From the cell containing the given text, extract its center point as [x, y] coordinate. 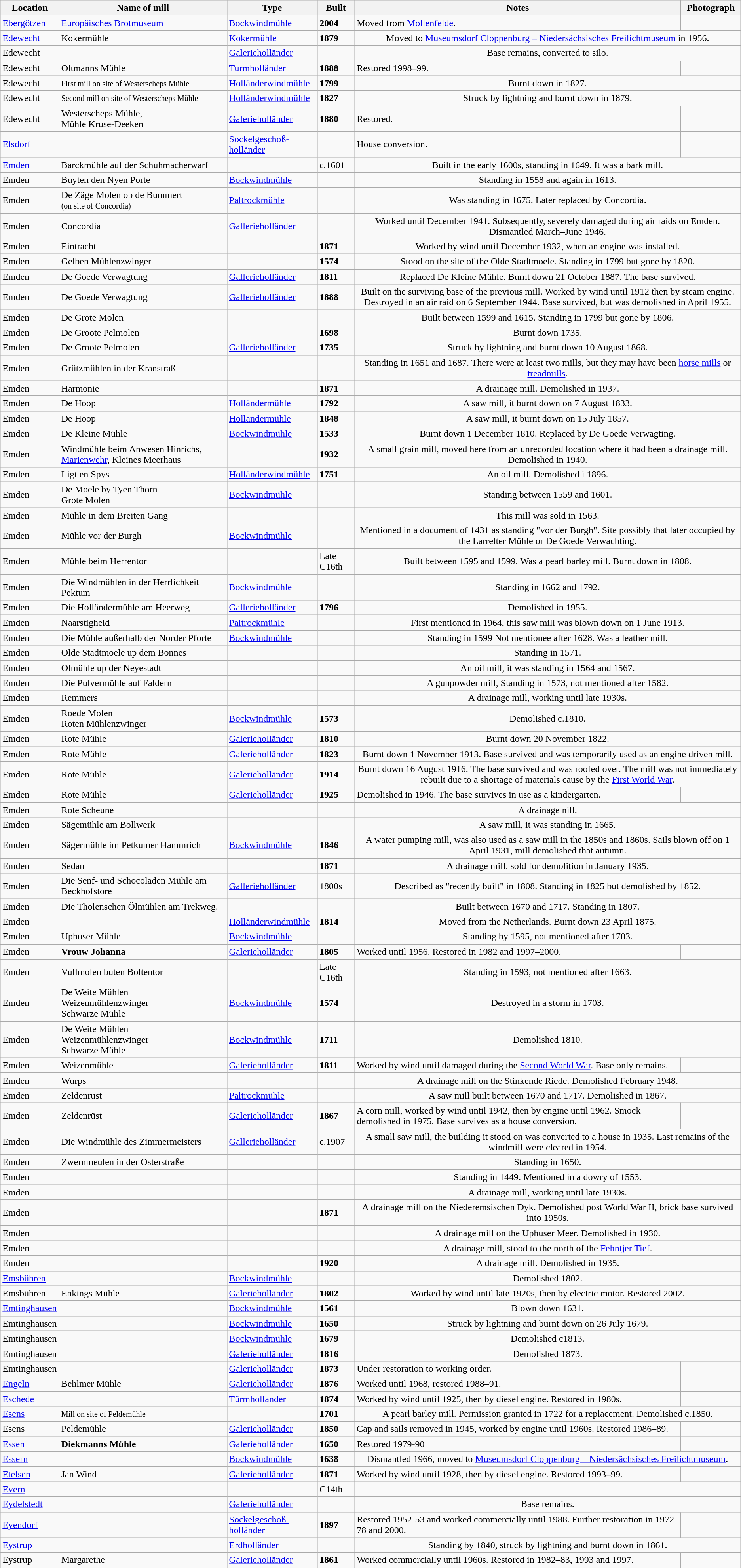
Restored 1979-90 [518, 1444]
A saw mill, it burnt down on 7 August 1833. [548, 403]
Olmühle up der Neyestadt [143, 668]
Photograph [711, 8]
1561 [336, 1308]
A drainage mill on the Stinkende Riede. Demolished February 1948. [548, 1080]
Blown down 1631. [548, 1308]
A drainage mill, stood to the north of the Fehntjer Tief. [548, 1248]
De Zäge Molen op de Bummert(on site of Concordia) [143, 200]
1867 [336, 1116]
Vrouw Johanna [143, 952]
Worked by wind until damaged during the Second World War. Base only remains. [518, 1065]
Standing in 1662 and 1792. [548, 587]
Base remains, converted to silo. [548, 53]
Standing in 1593, not mentioned after 1663. [548, 972]
Replaced De Kleine Mühle. Burnt down 21 October 1887. The base survived. [548, 277]
Stood on the site of the Olde Stadtmoele. Standing in 1799 but gone by 1820. [548, 262]
Eschede [30, 1399]
Standing by 1840, struck by lightning and burnt down in 1861. [548, 1545]
Naarstigheid [143, 623]
Demolished in 1946. The base survives in use as a kindergarten. [518, 794]
1805 [336, 952]
House conversion. [518, 144]
Olde Stadtmoele up dem Bonnes [143, 653]
2004 [336, 23]
1876 [336, 1384]
1846 [336, 846]
A corn mill, worked by wind until 1942, then by engine until 1962. Smock demolished in 1975. Base survives as a house conversion. [518, 1116]
Sedan [143, 866]
Worked commercially until 1960s. Restored in 1982–83, 1993 and 1997. [518, 1560]
Ligt en Spys [143, 474]
Demolished 1802. [548, 1278]
1638 [336, 1459]
Europäisches Brotmuseum [143, 23]
Sägemühle am Bollwerk [143, 825]
1814 [336, 922]
Worked by wind until late 1920s, then by electric motor. Restored 2002. [548, 1293]
1799 [336, 83]
1925 [336, 794]
c.1907 [336, 1142]
An oil mill. Demolished i 1896. [548, 474]
Etelsen [30, 1474]
Eydelstedt [30, 1504]
First mill on site of Westerscheps Mühle [143, 83]
1810 [336, 739]
Cap and sails removed in 1945, worked by engine until 1960s. Restored 1986–89. [518, 1429]
Worked by wind until 1925, then by diesel engine. Restored in 1980s. [518, 1399]
1874 [336, 1399]
Peldemühle [143, 1429]
Die Windmühlen in der Herrlichkeit Pektum [143, 587]
Restored 1952-53 and worked commercially until 1988. Further restoration in 1972-78 and 2000. [518, 1525]
Margarethe [143, 1560]
Mühle beim Herrentor [143, 561]
Worked until December 1941. Subsequently, severely damaged during air raids on Emden. Dismantled March–June 1946. [548, 226]
Burnt down 1735. [548, 333]
1816 [336, 1353]
1827 [336, 98]
A pearl barley mill. Permission granted in 1722 for a replacement. Demolished c.1850. [548, 1414]
Die Windmühle des Zimmermeisters [143, 1142]
A gunpowder mill, Standing in 1573, not mentioned after 1582. [548, 683]
Built between 1599 and 1615. Standing in 1799 but gone by 1806. [548, 317]
Zwernmeulen in der Osterstraße [143, 1162]
A drainage mill on the Uphuser Meer. Demolished in 1930. [548, 1233]
Mühle in dem Breiten Gang [143, 515]
Buyten den Nyen Porte [143, 180]
Standing in 1650. [548, 1162]
Burnt down in 1827. [548, 83]
Engeln [30, 1384]
Burnt down 1 December 1810. Replaced by De Goede Verwagting. [548, 433]
First mentioned in 1964, this saw mill was blown down on 1 June 1913. [548, 623]
Diekmanns Mühle [143, 1444]
Westerscheps Mühle,Mühle Kruse-Deeken [143, 119]
Zeldenrüst [143, 1116]
Burnt down 20 November 1822. [548, 739]
Standing in 1571. [548, 653]
A drainage nill. [548, 810]
Built between 1670 and 1717. Standing in 1807. [548, 907]
1796 [336, 608]
Demolished in 1955. [548, 608]
Built in the early 1600s, standing in 1649. It was a bark mill. [548, 165]
1880 [336, 119]
Standing by 1595, not mentioned after 1703. [548, 937]
Roede MolenRoten Mühlenzwinger [143, 718]
Struck by lightning and burnt down 10 August 1868. [548, 348]
Turmholländer [272, 68]
Built between 1595 and 1599. Was a pearl barley mill. Burnt down in 1808. [548, 561]
Struck by lightning and burnt down on 26 July 1679. [548, 1323]
1932 [336, 454]
Under restoration to working order. [518, 1368]
1533 [336, 433]
Type [272, 8]
Die Mühle außerhalb der Norder Pforte [143, 638]
Burnt down 1 November 1913. Base survived and was temporarily used as an engine driven mill. [548, 754]
Standing in 1599 Not mentionee after 1628. Was a leather mill. [548, 638]
Elsdorf [30, 144]
This mill was sold in 1563. [548, 515]
Worked by wind until December 1932, when an engine was installed. [548, 247]
Die Senf- und Schocoladen Mühle am Beckhofstore [143, 886]
Wurps [143, 1080]
Türmhollander [272, 1399]
Zeldenrust [143, 1095]
Essern [30, 1459]
Worked until 1956. Restored in 1982 and 1997–2000. [518, 952]
Evern [30, 1489]
Struck by lightning and burnt down in 1879. [548, 98]
A drainage mill, sold for demolition in January 1935. [548, 866]
Erdholländer [272, 1545]
Concordia [143, 226]
A saw mill, it was standing in 1665. [548, 825]
Worked until 1968, restored 1988–91. [518, 1384]
Worked by wind until 1928, then by diesel engine. Restored 1993–99. [518, 1474]
Base remains. [548, 1504]
1800s [336, 886]
A drainage mill. Demolished in 1935. [548, 1263]
1873 [336, 1368]
Restored. [518, 119]
1701 [336, 1414]
Gelben Mühlenzwinger [143, 262]
1751 [336, 474]
1879 [336, 38]
Moved to Museumsdorf Cloppenburg – Niedersächsisches Freilichtmuseum in 1956. [548, 38]
A drainage mill on the Niederemsischen Dyk. Demolished post World War II, brick base survived into 1950s. [548, 1213]
Mill on site of Peldemühle [143, 1414]
Demolished 1873. [548, 1353]
Described as "recently built" in 1808. Standing in 1825 but demolished by 1852. [548, 886]
1735 [336, 348]
Demolished c.1810. [548, 718]
Grützmühlen in der Kranstraß [143, 368]
Moved from Mollenfelde. [518, 23]
1850 [336, 1429]
De Grote Molen [143, 317]
Dismantled 1966, moved to Museumsdorf Cloppenburg – Niedersächsisches Freilichtmuseum. [548, 1459]
1711 [336, 1040]
Die Tholenschen Ölmühlen am Trekweg. [143, 907]
Mentioned in a document of 1431 as standing "vor der Burgh". Site possibly that later occupied by the Larrelter Mühle or De Goede Verwachting. [548, 536]
A drainage mill. Demolished in 1937. [548, 388]
Destroyed in a storm in 1703. [548, 1003]
Mühle vor der Burgh [143, 536]
Barckmühle auf der Schuhmacherwarf [143, 165]
Die Holländermühle am Heerweg [143, 608]
1897 [336, 1525]
A saw mill, it burnt down on 15 July 1857. [548, 418]
Name of mill [143, 8]
Sägermühle im Petkumer Hammrich [143, 846]
Remmers [143, 698]
A saw mill built between 1670 and 1717. Demolished in 1867. [548, 1095]
An oil mill, it was standing in 1564 and 1567. [548, 668]
Uphuser Mühle [143, 937]
1848 [336, 418]
Essen [30, 1444]
Moved from the Netherlands. Burnt down 23 April 1875. [548, 922]
Vullmolen buten Boltentor [143, 972]
Harmonie [143, 388]
1914 [336, 774]
Built [336, 8]
Rote Scheune [143, 810]
Standing in 1651 and 1687. There were at least two mills, but they may have been horse mills or treadmills. [548, 368]
A water pumping mill, was also used as a saw mill in the 1850s and 1860s. Sails blown off on 1 April 1931, mill demolished that autumn. [548, 846]
Eyendorf [30, 1525]
Jan Wind [143, 1474]
1823 [336, 754]
1920 [336, 1263]
1792 [336, 403]
De Kleine Mühle [143, 433]
1861 [336, 1560]
Windmühle beim Anwesen Hinrichs, Marienwehr, Kleines Meerhaus [143, 454]
Weizenmühle [143, 1065]
Notes [518, 8]
Ebergötzen [30, 23]
1573 [336, 718]
A small saw mill, the building it stood on was converted to a house in 1935. Last remains of the windmill were cleared in 1954. [548, 1142]
Restored 1998–99. [518, 68]
Standing in 1449. Mentioned in a dowry of 1553. [548, 1177]
Standing between 1559 and 1601. [548, 495]
Demolished 1810. [548, 1040]
C14th [336, 1489]
1679 [336, 1338]
De Moele by Tyen ThornGrote Molen [143, 495]
Standing in 1558 and again in 1613. [548, 180]
Oltmanns Mühle [143, 68]
1698 [336, 333]
1802 [336, 1293]
Enkings Mühle [143, 1293]
Demolished c1813. [548, 1338]
Was standing in 1675. Later replaced by Concordia. [548, 200]
Eintracht [143, 247]
A small grain mill, moved here from an unrecorded location where it had been a drainage mill. Demolished in 1940. [548, 454]
c.1601 [336, 165]
Behlmer Mühle [143, 1384]
Location [30, 8]
Second mill on site of Westerscheps Mühle [143, 98]
Die Pulvermühle auf Faldern [143, 683]
